Determine the [x, y] coordinate at the center of the cell enclosing the given text.  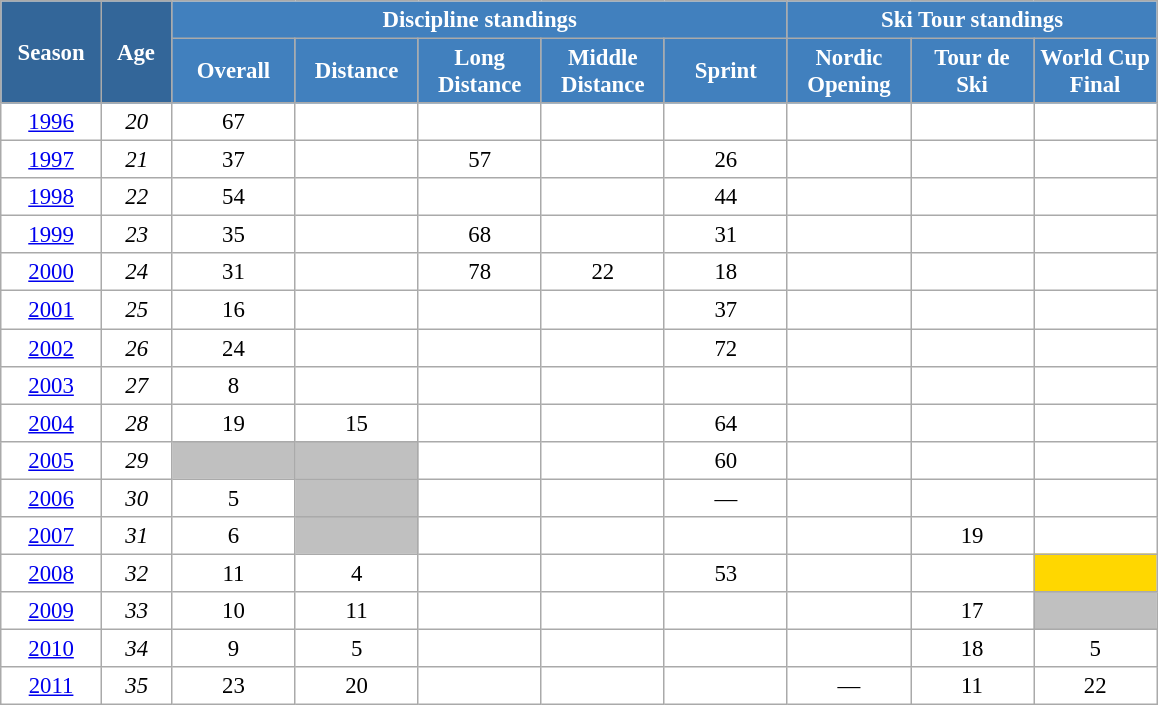
21 [136, 160]
Ski Tour standings [972, 20]
32 [136, 573]
78 [480, 273]
2002 [52, 348]
53 [726, 573]
1999 [52, 235]
57 [480, 160]
15 [356, 423]
Distance [356, 72]
10 [234, 611]
Tour deSki [972, 72]
2005 [52, 460]
17 [972, 611]
2000 [52, 273]
2004 [52, 423]
Discipline standings [480, 20]
Long Distance [480, 72]
4 [356, 573]
25 [136, 310]
2003 [52, 385]
1998 [52, 197]
33 [136, 611]
8 [234, 385]
2001 [52, 310]
World CupFinal [1096, 72]
9 [234, 648]
28 [136, 423]
64 [726, 423]
6 [234, 536]
1996 [52, 122]
1997 [52, 160]
Overall [234, 72]
2008 [52, 573]
30 [136, 498]
44 [726, 197]
68 [480, 235]
34 [136, 648]
2011 [52, 686]
2010 [52, 648]
27 [136, 385]
16 [234, 310]
60 [726, 460]
72 [726, 348]
29 [136, 460]
NordicOpening [848, 72]
67 [234, 122]
2006 [52, 498]
2007 [52, 536]
Age [136, 52]
2009 [52, 611]
Sprint [726, 72]
54 [234, 197]
Season [52, 52]
Middle Distance [602, 72]
